Pinpoint the cell where the given text exists, returning its (X, Y) midpoint coordinate. 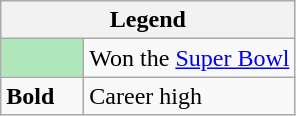
Won the Super Bowl (190, 58)
Career high (190, 96)
Bold (42, 96)
Legend (148, 20)
